Identify which cell holds the provided text, then report its [X, Y] central coordinate. 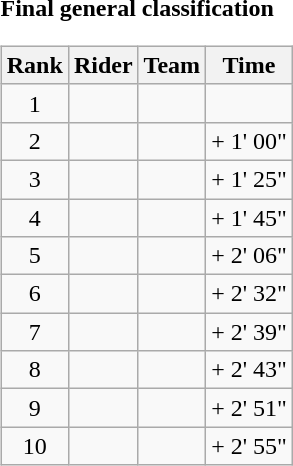
1 [34, 103]
4 [34, 217]
6 [34, 294]
8 [34, 370]
Rank [34, 65]
10 [34, 446]
5 [34, 256]
+ 2' 43" [250, 370]
9 [34, 408]
+ 2' 06" [250, 256]
Rider [103, 65]
+ 2' 51" [250, 408]
3 [34, 179]
Time [250, 65]
+ 1' 45" [250, 217]
+ 1' 00" [250, 141]
+ 1' 25" [250, 179]
7 [34, 332]
+ 2' 39" [250, 332]
+ 2' 32" [250, 294]
2 [34, 141]
+ 2' 55" [250, 446]
Team [172, 65]
